For the text-containing cell, return its midpoint in [X, Y] coordinate format. 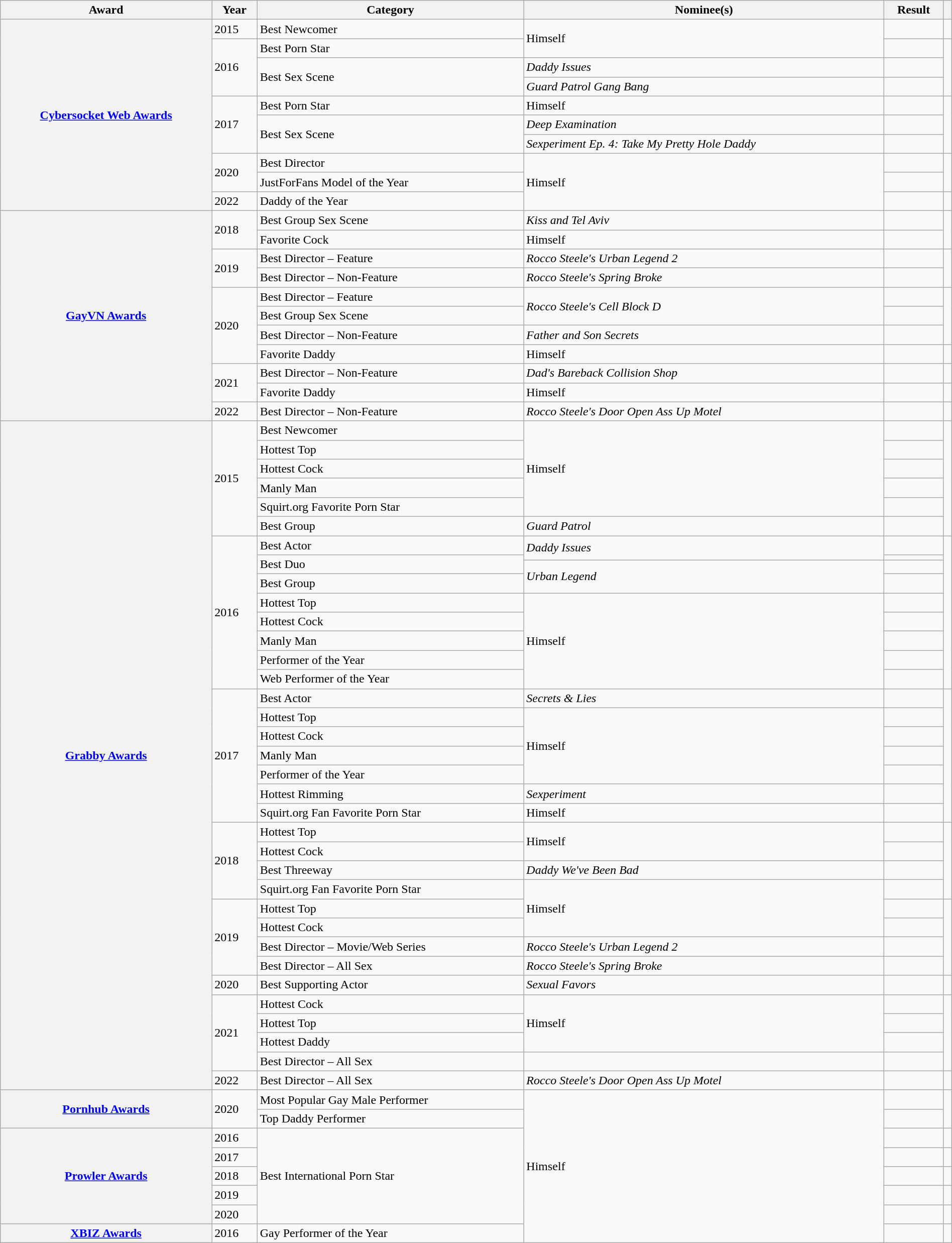
Guard Patrol [704, 526]
Top Daddy Performer [391, 1118]
Guard Patrol Gang Bang [704, 86]
Best Supporting Actor [391, 985]
Best International Porn Star [391, 1176]
Cybersocket Web Awards [106, 116]
Result [914, 10]
Urban Legend [704, 577]
Dad's Bareback Collision Shop [704, 373]
Hottest Rimming [391, 794]
Squirt.org Favorite Porn Star [391, 507]
Father and Son Secrets [704, 335]
Category [391, 10]
Best Director [391, 163]
Grabby Awards [106, 755]
Prowler Awards [106, 1176]
Best Threeway [391, 870]
Kiss and Tel Aviv [704, 220]
Award [106, 10]
Year [235, 10]
Gay Performer of the Year [391, 1233]
Rocco Steele's Cell Block D [704, 306]
Most Popular Gay Male Performer [391, 1099]
Favorite Cock [391, 240]
Deep Examination [704, 125]
XBIZ Awards [106, 1233]
Best Duo [391, 564]
Sexperiment Ep. 4: Take My Pretty Hole Daddy [704, 144]
Daddy of the Year [391, 201]
GayVN Awards [106, 315]
Hottest Daddy [391, 1042]
Nominee(s) [704, 10]
Web Performer of the Year [391, 679]
Best Director – Movie/Web Series [391, 947]
Secrets & Lies [704, 698]
Sexperiment [704, 794]
Pornhub Awards [106, 1109]
Sexual Favors [704, 985]
Daddy We've Been Bad [704, 870]
JustForFans Model of the Year [391, 182]
